Locate the cell with the specified text and output its (X, Y) center coordinate. 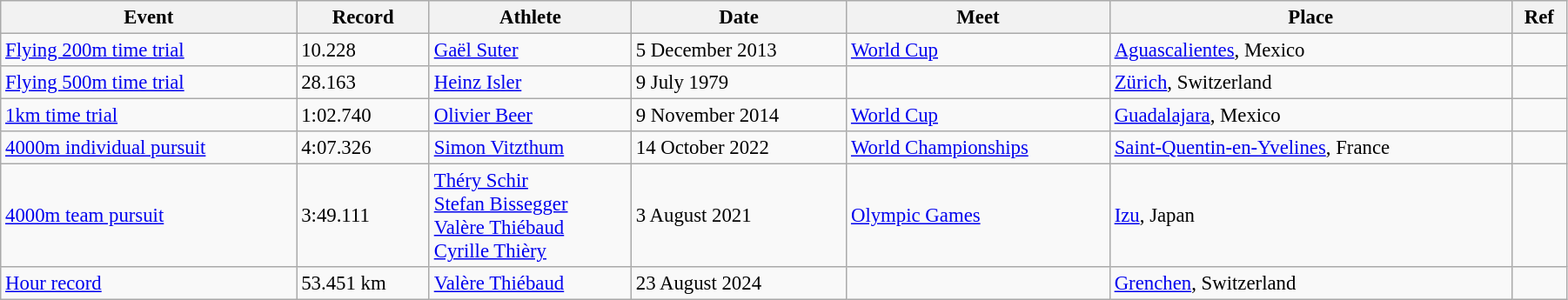
Simon Vitzthum (530, 148)
Théry SchirStefan BisseggerValère ThiébaudCyrille Thièry (530, 216)
28.163 (364, 83)
Flying 500m time trial (149, 83)
4000m team pursuit (149, 216)
9 July 1979 (738, 83)
Gaël Suter (530, 50)
14 October 2022 (738, 148)
Olivier Beer (530, 116)
5 December 2013 (738, 50)
Guadalajara, Mexico (1310, 116)
Heinz Isler (530, 83)
Saint-Quentin-en-Yvelines, France (1310, 148)
Date (738, 17)
Meet (978, 17)
4000m individual pursuit (149, 148)
Olympic Games (978, 216)
Ref (1538, 17)
Athlete (530, 17)
3 August 2021 (738, 216)
3:49.111 (364, 216)
Izu, Japan (1310, 216)
Flying 200m time trial (149, 50)
Event (149, 17)
Zürich, Switzerland (1310, 83)
World Championships (978, 148)
Place (1310, 17)
1:02.740 (364, 116)
10.228 (364, 50)
4:07.326 (364, 148)
Aguascalientes, Mexico (1310, 50)
9 November 2014 (738, 116)
Record (364, 17)
1km time trial (149, 116)
